Return the (x, y) coordinate for the center point of the cell that contains the specified text.  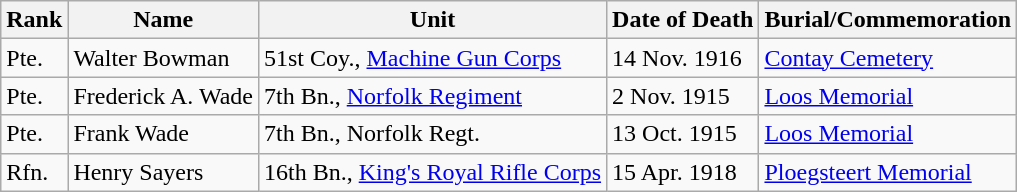
Walter Bowman (164, 58)
15 Apr. 1918 (683, 172)
Rfn. (34, 172)
Date of Death (683, 20)
Frank Wade (164, 134)
Burial/Commemoration (888, 20)
7th Bn., Norfolk Regiment (432, 96)
Ploegsteert Memorial (888, 172)
13 Oct. 1915 (683, 134)
Contay Cemetery (888, 58)
16th Bn., King's Royal Rifle Corps (432, 172)
7th Bn., Norfolk Regt. (432, 134)
Henry Sayers (164, 172)
51st Coy., Machine Gun Corps (432, 58)
2 Nov. 1915 (683, 96)
Unit (432, 20)
Frederick A. Wade (164, 96)
Rank (34, 20)
14 Nov. 1916 (683, 58)
Name (164, 20)
